Output the [X, Y] coordinate of the center of the cell containing the given text.  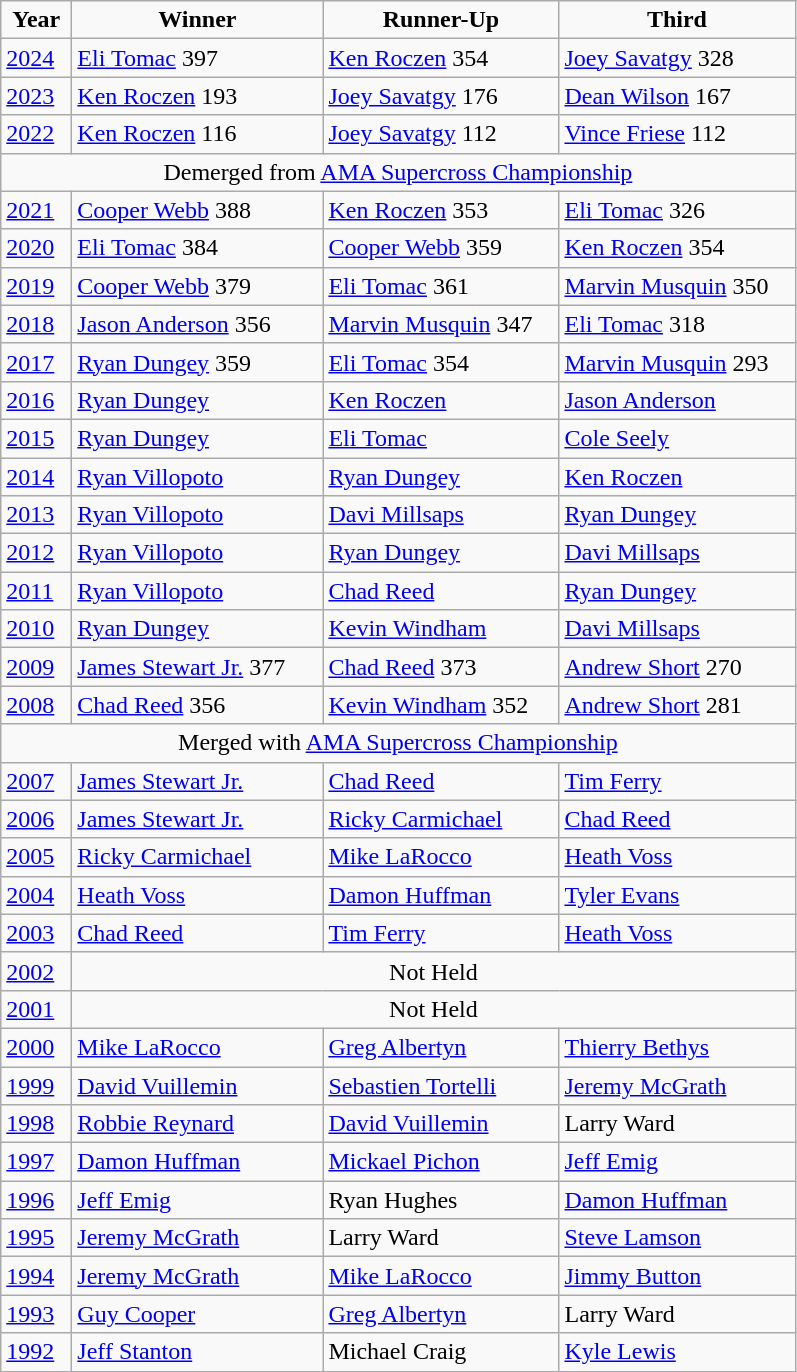
2018 [36, 324]
2015 [36, 438]
Joey Savatgy 112 [441, 134]
Thierry Bethys [677, 1047]
Eli Tomac 384 [198, 248]
2021 [36, 210]
Eli Tomac 318 [677, 324]
Year [36, 20]
Cooper Webb 379 [198, 286]
Eli Tomac 326 [677, 210]
2004 [36, 895]
Michael Craig [441, 1352]
Eli Tomac 397 [198, 58]
1999 [36, 1085]
2001 [36, 1009]
James Stewart Jr. 377 [198, 667]
Joey Savatgy 328 [677, 58]
Mickael Pichon [441, 1162]
Marvin Musquin 347 [441, 324]
2006 [36, 819]
2010 [36, 629]
2019 [36, 286]
Kyle Lewis [677, 1352]
Merged with AMA Supercross Championship [398, 743]
Chad Reed 356 [198, 705]
Chad Reed 373 [441, 667]
Guy Cooper [198, 1314]
2017 [36, 362]
2009 [36, 667]
Runner-Up [441, 20]
Jimmy Button [677, 1276]
1994 [36, 1276]
Cooper Webb 359 [441, 248]
Kevin Windham [441, 629]
Jason Anderson 356 [198, 324]
1998 [36, 1124]
2005 [36, 857]
2024 [36, 58]
2000 [36, 1047]
Eli Tomac 354 [441, 362]
Marvin Musquin 293 [677, 362]
2016 [36, 400]
Jeff Stanton [198, 1352]
Kevin Windham 352 [441, 705]
Robbie Reynard [198, 1124]
Dean Wilson 167 [677, 96]
1995 [36, 1238]
Cooper Webb 388 [198, 210]
Tyler Evans [677, 895]
2020 [36, 248]
Demerged from AMA Supercross Championship [398, 172]
Eli Tomac [441, 438]
1993 [36, 1314]
2013 [36, 515]
Marvin Musquin 350 [677, 286]
Ryan Hughes [441, 1200]
Ken Roczen 116 [198, 134]
Cole Seely [677, 438]
2003 [36, 933]
1997 [36, 1162]
2023 [36, 96]
Winner [198, 20]
Ken Roczen 353 [441, 210]
1992 [36, 1352]
Ryan Dungey 359 [198, 362]
2022 [36, 134]
2007 [36, 781]
Steve Lamson [677, 1238]
Jason Anderson [677, 400]
Sebastien Tortelli [441, 1085]
Andrew Short 281 [677, 705]
2014 [36, 477]
2002 [36, 971]
Vince Friese 112 [677, 134]
Third [677, 20]
1996 [36, 1200]
Ken Roczen 193 [198, 96]
2011 [36, 591]
Eli Tomac 361 [441, 286]
Joey Savatgy 176 [441, 96]
2012 [36, 553]
2008 [36, 705]
Andrew Short 270 [677, 667]
